Search for the cell housing the specified text and yield its [X, Y] center coordinate. 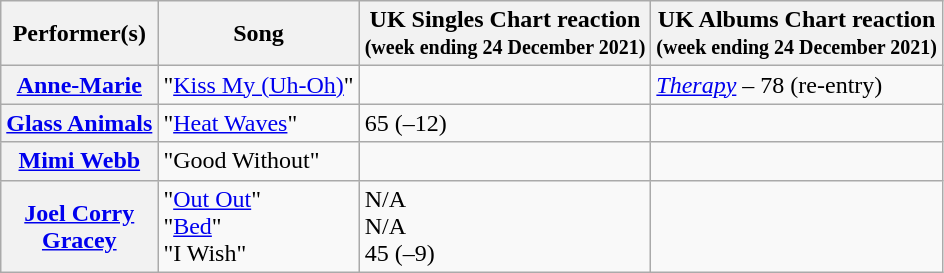
UK Albums Chart reaction(week ending 24 December 2021) [797, 34]
Mimi Webb [80, 161]
Performer(s) [80, 34]
"Out Out""Bed""I Wish" [258, 226]
Therapy – 78 (re-entry) [797, 85]
"Kiss My (Uh-Oh)" [258, 85]
65 (–12) [505, 123]
"Good Without" [258, 161]
Anne-Marie [80, 85]
Glass Animals [80, 123]
N/AN/A45 (–9) [505, 226]
UK Singles Chart reaction(week ending 24 December 2021) [505, 34]
Joel CorryGracey [80, 226]
"Heat Waves" [258, 123]
Song [258, 34]
